Output the (X, Y) coordinate of the center of the cell containing the given text.  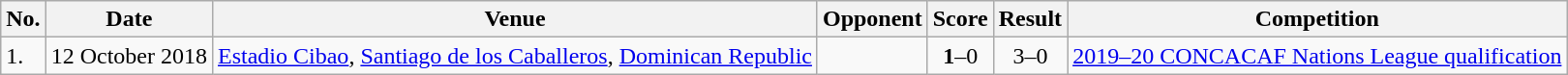
2019–20 CONCACAF Nations League qualification (1317, 56)
Date (129, 19)
1–0 (960, 56)
Estadio Cibao, Santiago de los Caballeros, Dominican Republic (515, 56)
3–0 (1030, 56)
12 October 2018 (129, 56)
No. (23, 19)
Competition (1317, 19)
Venue (515, 19)
Score (960, 19)
1. (23, 56)
Result (1030, 19)
Opponent (872, 19)
